Find where the given text appears and provide that cell's center as [X, Y] coordinate. 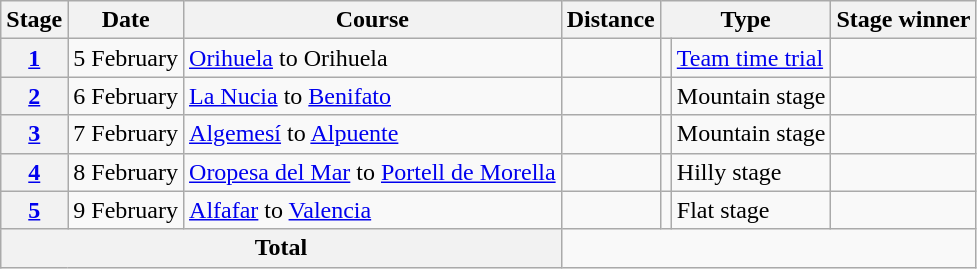
Distance [610, 20]
6 February [126, 96]
Stage [34, 20]
Team time trial [751, 58]
Hilly stage [751, 172]
5 February [126, 58]
8 February [126, 172]
7 February [126, 134]
5 [34, 210]
3 [34, 134]
Flat stage [751, 210]
La Nucia to Benifato [373, 96]
Stage winner [904, 20]
Orihuela to Orihuela [373, 58]
Date [126, 20]
Alfafar to Valencia [373, 210]
2 [34, 96]
1 [34, 58]
Total [281, 248]
Algemesí to Alpuente [373, 134]
Oropesa del Mar to Portell de Morella [373, 172]
9 February [126, 210]
Type [746, 20]
4 [34, 172]
Course [373, 20]
